Capture the cell that displays the provided text and extract its [x, y] central coordinate. 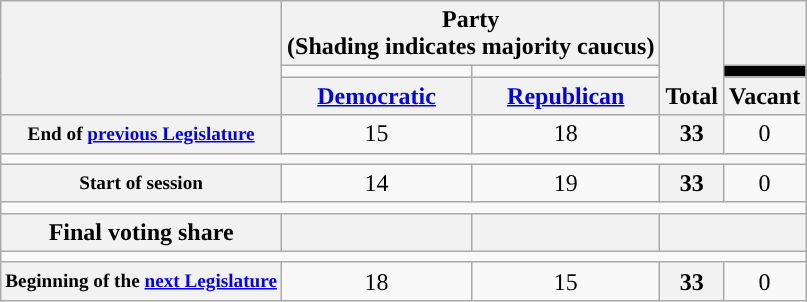
Beginning of the next Legislature [142, 281]
19 [566, 183]
Final voting share [142, 232]
Start of session [142, 183]
Democratic [377, 96]
Republican [566, 96]
Party (Shading indicates majority caucus) [471, 34]
Total [692, 58]
Vacant [764, 96]
14 [377, 183]
End of previous Legislature [142, 134]
